Locate the cell with the specified text and output its (X, Y) center coordinate. 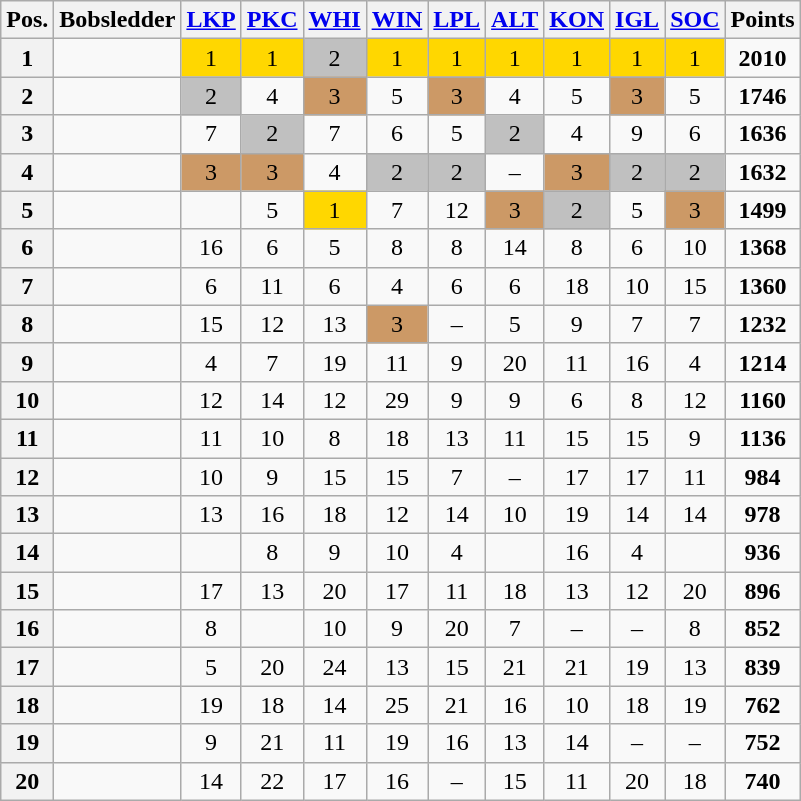
1232 (762, 324)
978 (762, 515)
24 (334, 667)
839 (762, 667)
740 (762, 781)
1746 (762, 96)
1160 (762, 400)
LKP (211, 20)
1360 (762, 286)
752 (762, 743)
1214 (762, 362)
ALT (515, 20)
1636 (762, 134)
SOC (695, 20)
936 (762, 553)
Points (762, 20)
KON (577, 20)
PKC (272, 20)
Bobsledder (118, 20)
Pos. (28, 20)
984 (762, 477)
852 (762, 629)
896 (762, 591)
1368 (762, 248)
IGL (638, 20)
2010 (762, 58)
22 (272, 781)
WIN (397, 20)
1136 (762, 438)
29 (397, 400)
1499 (762, 210)
25 (397, 705)
1632 (762, 172)
WHI (334, 20)
762 (762, 705)
LPL (457, 20)
